Identify which cell holds the provided text, then report its (X, Y) central coordinate. 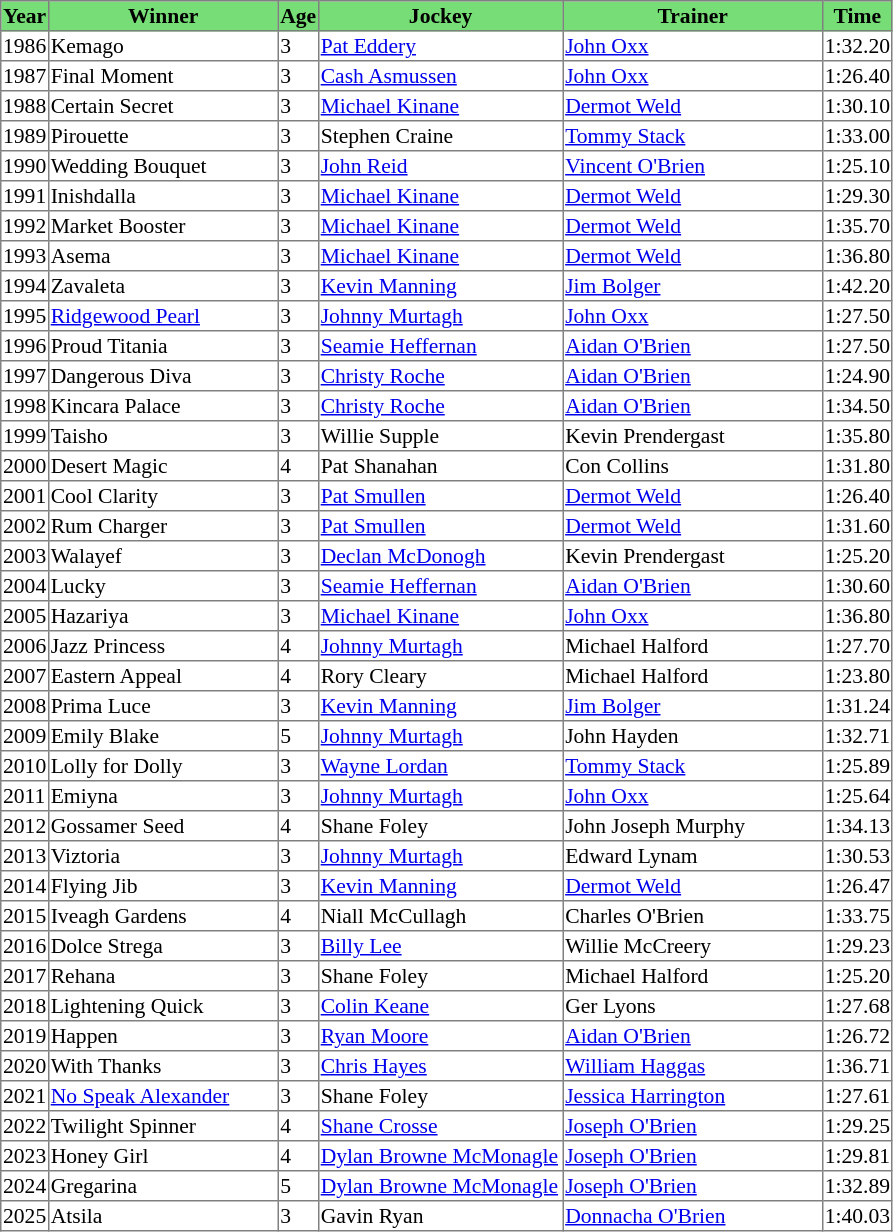
Time (857, 16)
Age (298, 16)
1989 (25, 136)
2002 (25, 526)
Final Moment (163, 76)
1:33.00 (857, 136)
1:32.71 (857, 736)
Dolce Strega (163, 946)
Cool Clarity (163, 496)
Charles O'Brien (693, 916)
Gregarina (163, 1186)
1:36.71 (857, 1066)
1:24.90 (857, 376)
Dangerous Diva (163, 376)
2024 (25, 1186)
1:33.75 (857, 916)
Market Booster (163, 226)
2020 (25, 1066)
Pat Eddery (440, 46)
1:29.25 (857, 1126)
1:23.80 (857, 676)
2000 (25, 466)
Gossamer Seed (163, 826)
1:32.89 (857, 1186)
Year (25, 16)
2018 (25, 1006)
2016 (25, 946)
Gavin Ryan (440, 1216)
1993 (25, 256)
2009 (25, 736)
2008 (25, 706)
Chris Hayes (440, 1066)
Flying Jib (163, 886)
Zavaleta (163, 286)
2015 (25, 916)
Hazariya (163, 616)
Asema (163, 256)
1990 (25, 166)
2006 (25, 646)
2011 (25, 796)
Winner (163, 16)
1:29.23 (857, 946)
1:26.72 (857, 1036)
2001 (25, 496)
2023 (25, 1156)
1:32.20 (857, 46)
Honey Girl (163, 1156)
1:26.47 (857, 886)
Jockey (440, 16)
1:35.80 (857, 436)
1:27.68 (857, 1006)
Prima Luce (163, 706)
2012 (25, 826)
Proud Titania (163, 346)
Lolly for Dolly (163, 766)
Pat Shanahan (440, 466)
Jazz Princess (163, 646)
Iveagh Gardens (163, 916)
Stephen Craine (440, 136)
Rum Charger (163, 526)
John Hayden (693, 736)
Eastern Appeal (163, 676)
1987 (25, 76)
Rehana (163, 976)
1:34.50 (857, 406)
2022 (25, 1126)
Trainer (693, 16)
William Haggas (693, 1066)
John Reid (440, 166)
2017 (25, 976)
Kemago (163, 46)
1994 (25, 286)
1988 (25, 106)
2005 (25, 616)
Emiyna (163, 796)
2025 (25, 1216)
Twilight Spinner (163, 1126)
Colin Keane (440, 1006)
1:27.61 (857, 1096)
Jessica Harrington (693, 1096)
Inishdalla (163, 196)
John Joseph Murphy (693, 826)
2013 (25, 856)
Atsila (163, 1216)
1998 (25, 406)
1995 (25, 316)
Ryan Moore (440, 1036)
1:42.20 (857, 286)
2014 (25, 886)
1992 (25, 226)
Willie Supple (440, 436)
2004 (25, 586)
1:31.60 (857, 526)
Emily Blake (163, 736)
1:29.30 (857, 196)
Lucky (163, 586)
No Speak Alexander (163, 1096)
Willie McCreery (693, 946)
Taisho (163, 436)
2007 (25, 676)
1:30.60 (857, 586)
1:29.81 (857, 1156)
Rory Cleary (440, 676)
Cash Asmussen (440, 76)
2003 (25, 556)
Happen (163, 1036)
1:35.70 (857, 226)
1:34.13 (857, 826)
Walayef (163, 556)
Kincara Palace (163, 406)
1997 (25, 376)
1996 (25, 346)
Lightening Quick (163, 1006)
With Thanks (163, 1066)
2019 (25, 1036)
Viztoria (163, 856)
Ger Lyons (693, 1006)
2010 (25, 766)
Edward Lynam (693, 856)
1:25.10 (857, 166)
Wayne Lordan (440, 766)
1:40.03 (857, 1216)
Desert Magic (163, 466)
Certain Secret (163, 106)
1991 (25, 196)
Pirouette (163, 136)
Niall McCullagh (440, 916)
Vincent O'Brien (693, 166)
1:30.53 (857, 856)
1:27.70 (857, 646)
1:31.24 (857, 706)
Declan McDonogh (440, 556)
1986 (25, 46)
Shane Crosse (440, 1126)
1:25.89 (857, 766)
Ridgewood Pearl (163, 316)
Billy Lee (440, 946)
1:31.80 (857, 466)
2021 (25, 1096)
Donnacha O'Brien (693, 1216)
1999 (25, 436)
1:30.10 (857, 106)
1:25.64 (857, 796)
Con Collins (693, 466)
Wedding Bouquet (163, 166)
